Determine the (X, Y) coordinate at the center of the cell enclosing the given text.  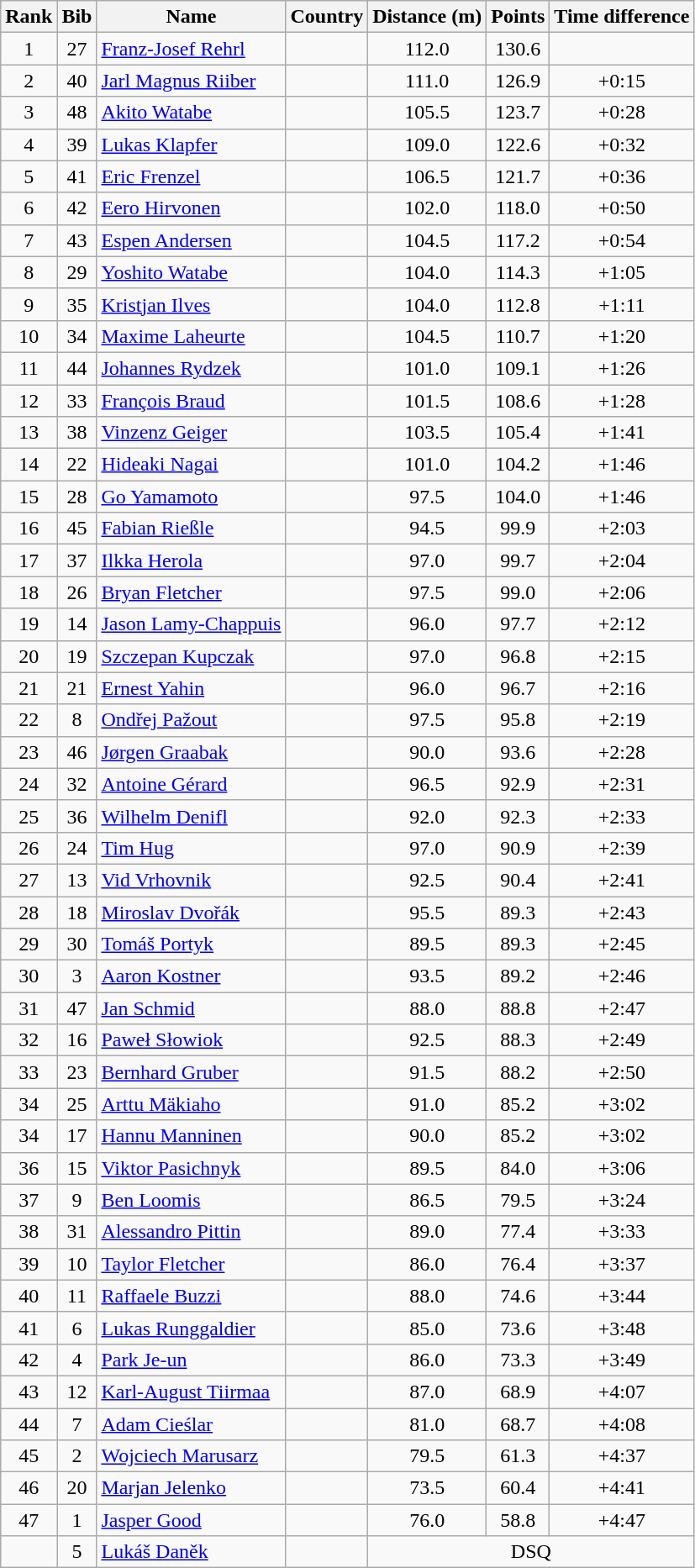
Points (518, 17)
Tomáš Portyk (192, 944)
+0:28 (622, 113)
121.7 (518, 176)
Vid Vrhovnik (192, 880)
112.8 (518, 304)
Lukas Klapfer (192, 145)
122.6 (518, 145)
+2:46 (622, 976)
89.2 (518, 976)
+2:45 (622, 944)
95.8 (518, 720)
+0:32 (622, 145)
+2:15 (622, 656)
114.3 (518, 272)
Alessandro Pittin (192, 1232)
68.9 (518, 1392)
+4:08 (622, 1424)
Fabian Rießle (192, 529)
Paweł Słowiok (192, 1040)
Marjan Jelenko (192, 1488)
90.9 (518, 848)
76.4 (518, 1264)
108.6 (518, 401)
Country (327, 17)
Espen Andersen (192, 240)
+2:47 (622, 1008)
112.0 (427, 49)
Go Yamamoto (192, 497)
Park Je-un (192, 1360)
+2:19 (622, 720)
105.5 (427, 113)
+3:06 (622, 1168)
109.0 (427, 145)
Raffaele Buzzi (192, 1296)
+0:36 (622, 176)
74.6 (518, 1296)
Maxime Laheurte (192, 336)
88.2 (518, 1072)
Wojciech Marusarz (192, 1456)
60.4 (518, 1488)
97.7 (518, 624)
+3:33 (622, 1232)
Viktor Pasichnyk (192, 1168)
Jarl Magnus Riiber (192, 81)
+2:28 (622, 752)
123.7 (518, 113)
Name (192, 17)
99.0 (518, 592)
Jason Lamy-Chappuis (192, 624)
105.4 (518, 433)
92.9 (518, 784)
+2:04 (622, 560)
+1:26 (622, 368)
104.2 (518, 465)
Ernest Yahin (192, 688)
Ilkka Herola (192, 560)
90.4 (518, 880)
Szczepan Kupczak (192, 656)
+3:24 (622, 1200)
118.0 (518, 208)
96.8 (518, 656)
+4:47 (622, 1520)
François Braud (192, 401)
73.6 (518, 1328)
91.5 (427, 1072)
93.6 (518, 752)
+1:41 (622, 433)
93.5 (427, 976)
Lukas Runggaldier (192, 1328)
Tim Hug (192, 848)
+2:41 (622, 880)
Jasper Good (192, 1520)
Akito Watabe (192, 113)
102.0 (427, 208)
Franz-Josef Rehrl (192, 49)
+3:37 (622, 1264)
Eero Hirvonen (192, 208)
Kristjan Ilves (192, 304)
92.0 (427, 816)
89.0 (427, 1232)
Rank (29, 17)
Jørgen Graabak (192, 752)
84.0 (518, 1168)
58.8 (518, 1520)
DSQ (531, 1552)
Bryan Fletcher (192, 592)
+3:49 (622, 1360)
95.5 (427, 912)
Yoshito Watabe (192, 272)
+1:20 (622, 336)
Bib (77, 17)
+2:39 (622, 848)
99.7 (518, 560)
+2:31 (622, 784)
Taylor Fletcher (192, 1264)
+2:50 (622, 1072)
126.9 (518, 81)
Karl-August Tiirmaa (192, 1392)
+3:48 (622, 1328)
73.5 (427, 1488)
Ben Loomis (192, 1200)
Miroslav Dvořák (192, 912)
110.7 (518, 336)
+0:50 (622, 208)
48 (77, 113)
73.3 (518, 1360)
+4:07 (622, 1392)
+3:44 (622, 1296)
99.9 (518, 529)
+2:43 (622, 912)
92.3 (518, 816)
Antoine Gérard (192, 784)
88.3 (518, 1040)
87.0 (427, 1392)
+2:16 (622, 688)
+2:33 (622, 816)
Hannu Manninen (192, 1136)
109.1 (518, 368)
Aaron Kostner (192, 976)
+2:12 (622, 624)
+0:54 (622, 240)
96.5 (427, 784)
+2:03 (622, 529)
+4:41 (622, 1488)
117.2 (518, 240)
Vinzenz Geiger (192, 433)
+1:05 (622, 272)
+2:06 (622, 592)
76.0 (427, 1520)
86.5 (427, 1200)
91.0 (427, 1104)
106.5 (427, 176)
Eric Frenzel (192, 176)
96.7 (518, 688)
Jan Schmid (192, 1008)
Bernhard Gruber (192, 1072)
130.6 (518, 49)
81.0 (427, 1424)
35 (77, 304)
85.0 (427, 1328)
77.4 (518, 1232)
Johannes Rydzek (192, 368)
Distance (m) (427, 17)
61.3 (518, 1456)
Hideaki Nagai (192, 465)
Ondřej Pažout (192, 720)
Wilhelm Denifl (192, 816)
111.0 (427, 81)
+0:15 (622, 81)
Arttu Mäkiaho (192, 1104)
+2:49 (622, 1040)
+4:37 (622, 1456)
Time difference (622, 17)
94.5 (427, 529)
88.8 (518, 1008)
+1:28 (622, 401)
+1:11 (622, 304)
68.7 (518, 1424)
Lukáš Daněk (192, 1552)
Adam Cieślar (192, 1424)
101.5 (427, 401)
103.5 (427, 433)
